Find where the given text appears and provide that cell's center as [x, y] coordinate. 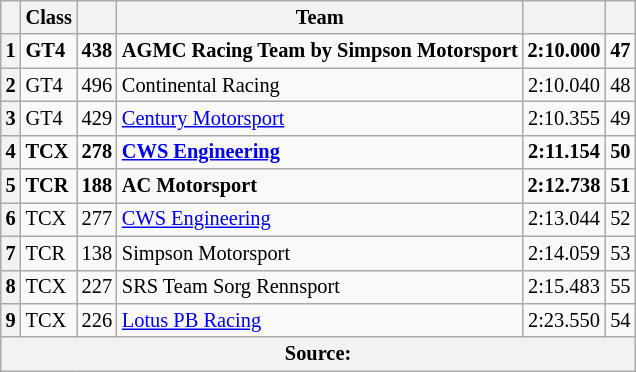
51 [620, 186]
Continental Racing [320, 85]
4 [11, 152]
2:14.059 [564, 253]
2:15.483 [564, 287]
227 [97, 287]
2 [11, 85]
Source: [318, 354]
2:10.000 [564, 51]
55 [620, 287]
188 [97, 186]
2:10.040 [564, 85]
2:12.738 [564, 186]
226 [97, 320]
2:10.355 [564, 118]
53 [620, 253]
52 [620, 219]
277 [97, 219]
8 [11, 287]
278 [97, 152]
1 [11, 51]
138 [97, 253]
54 [620, 320]
2:13.044 [564, 219]
2:11.154 [564, 152]
AC Motorsport [320, 186]
7 [11, 253]
Lotus PB Racing [320, 320]
5 [11, 186]
Class [49, 17]
438 [97, 51]
6 [11, 219]
Simpson Motorsport [320, 253]
429 [97, 118]
50 [620, 152]
AGMC Racing Team by Simpson Motorsport [320, 51]
Team [320, 17]
SRS Team Sorg Rennsport [320, 287]
49 [620, 118]
3 [11, 118]
48 [620, 85]
Century Motorsport [320, 118]
2:23.550 [564, 320]
47 [620, 51]
496 [97, 85]
9 [11, 320]
